Capture the cell that displays the provided text and extract its (X, Y) central coordinate. 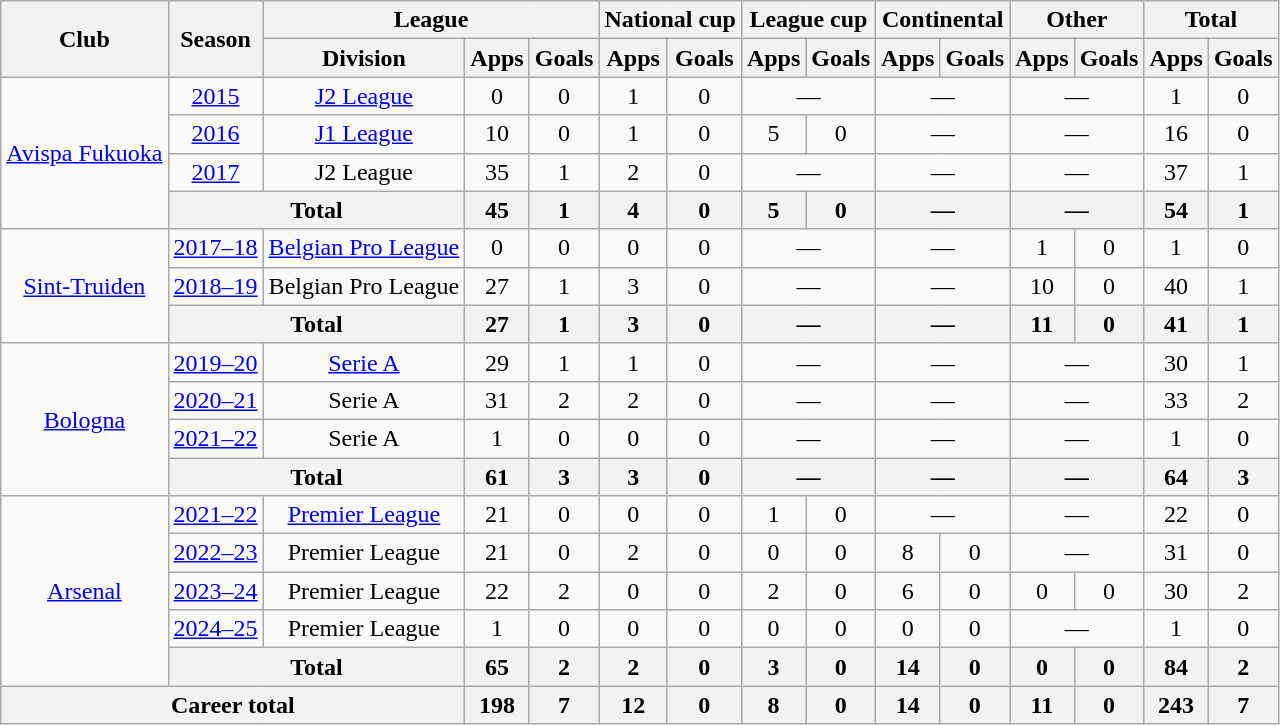
Club (84, 39)
Bologna (84, 419)
6 (908, 591)
45 (497, 210)
2016 (216, 134)
J1 League (364, 134)
84 (1176, 667)
Sint-Truiden (84, 286)
2024–25 (216, 629)
2017 (216, 172)
64 (1176, 477)
12 (633, 705)
37 (1176, 172)
Division (364, 58)
League (431, 20)
2022–23 (216, 553)
2019–20 (216, 362)
198 (497, 705)
33 (1176, 400)
29 (497, 362)
2018–19 (216, 286)
65 (497, 667)
40 (1176, 286)
4 (633, 210)
35 (497, 172)
Other (1077, 20)
41 (1176, 324)
2017–18 (216, 248)
League cup (808, 20)
Avispa Fukuoka (84, 153)
Arsenal (84, 591)
Career total (233, 705)
Continental (943, 20)
61 (497, 477)
Season (216, 39)
16 (1176, 134)
243 (1176, 705)
54 (1176, 210)
National cup (670, 20)
2023–24 (216, 591)
2020–21 (216, 400)
2015 (216, 96)
